Detect which cell encompasses the target text, then output its [x, y] center coordinate. 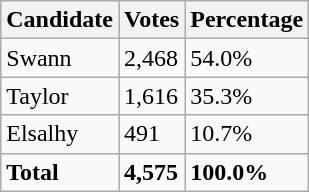
1,616 [151, 96]
100.0% [247, 172]
491 [151, 134]
Candidate [60, 20]
Percentage [247, 20]
Total [60, 172]
Swann [60, 58]
35.3% [247, 96]
Votes [151, 20]
Taylor [60, 96]
Elsalhy [60, 134]
4,575 [151, 172]
54.0% [247, 58]
10.7% [247, 134]
2,468 [151, 58]
